Extract the [x, y] coordinate from the center of the cell holding the provided text.  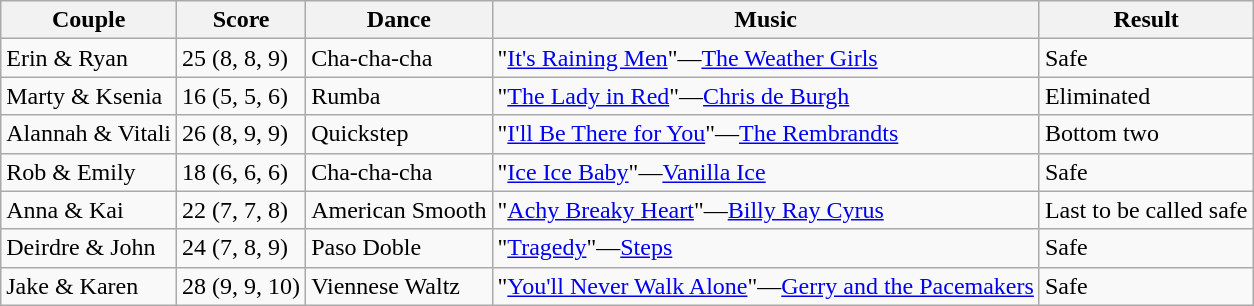
Score [242, 20]
28 (9, 9, 10) [242, 286]
Alannah & Vitali [89, 134]
Eliminated [1146, 96]
22 (7, 7, 8) [242, 210]
Paso Doble [399, 248]
25 (8, 8, 9) [242, 58]
"Ice Ice Baby"—Vanilla Ice [766, 172]
Dance [399, 20]
Jake & Karen [89, 286]
"The Lady in Red"—Chris de Burgh [766, 96]
24 (7, 8, 9) [242, 248]
26 (8, 9, 9) [242, 134]
"I'll Be There for You"—The Rembrandts [766, 134]
18 (6, 6, 6) [242, 172]
"You'll Never Walk Alone"—Gerry and the Pacemakers [766, 286]
"Tragedy"—Steps [766, 248]
Deirdre & John [89, 248]
Erin & Ryan [89, 58]
Rob & Emily [89, 172]
"It's Raining Men"—The Weather Girls [766, 58]
Viennese Waltz [399, 286]
Quickstep [399, 134]
Bottom two [1146, 134]
Result [1146, 20]
"Achy Breaky Heart"—Billy Ray Cyrus [766, 210]
Marty & Ksenia [89, 96]
Last to be called safe [1146, 210]
Couple [89, 20]
Music [766, 20]
American Smooth [399, 210]
Anna & Kai [89, 210]
16 (5, 5, 6) [242, 96]
Rumba [399, 96]
